Output the [X, Y] coordinate of the center of the cell containing the given text.  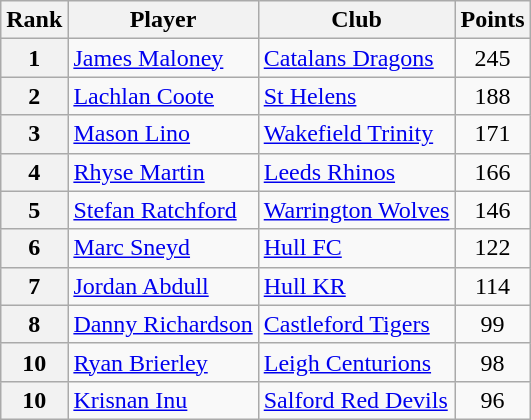
Marc Sneyd [163, 248]
Lachlan Coote [163, 96]
Rhyse Martin [163, 172]
Jordan Abdull [163, 286]
146 [492, 210]
Salford Red Devils [356, 400]
Ryan Brierley [163, 362]
Player [163, 20]
245 [492, 58]
5 [34, 210]
114 [492, 286]
Club [356, 20]
3 [34, 134]
Leigh Centurions [356, 362]
Catalans Dragons [356, 58]
171 [492, 134]
Warrington Wolves [356, 210]
Hull FC [356, 248]
Mason Lino [163, 134]
8 [34, 324]
1 [34, 58]
98 [492, 362]
Points [492, 20]
99 [492, 324]
188 [492, 96]
St Helens [356, 96]
Castleford Tigers [356, 324]
Krisnan Inu [163, 400]
Hull KR [356, 286]
Leeds Rhinos [356, 172]
166 [492, 172]
Stefan Ratchford [163, 210]
Rank [34, 20]
4 [34, 172]
96 [492, 400]
7 [34, 286]
Danny Richardson [163, 324]
122 [492, 248]
6 [34, 248]
2 [34, 96]
Wakefield Trinity [356, 134]
James Maloney [163, 58]
